From the cell containing the given text, extract its center point as (x, y) coordinate. 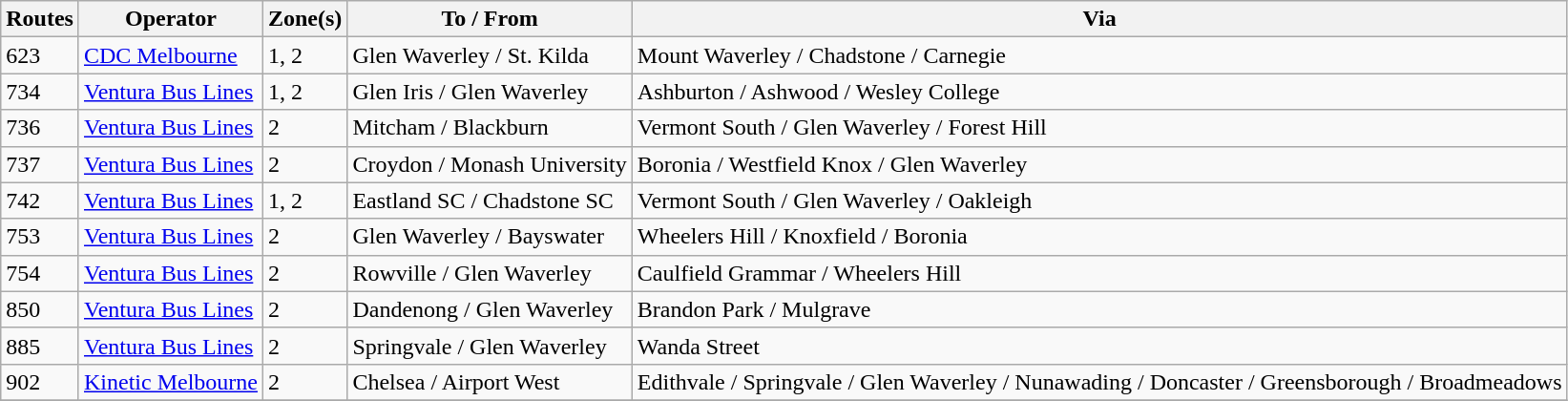
Edithvale / Springvale / Glen Waverley / Nunawading / Doncaster / Greensborough / Broadmeadows (1099, 382)
Kinetic Melbourne (170, 382)
Rowville / Glen Waverley (490, 273)
Glen Waverley / St. Kilda (490, 55)
Springvale / Glen Waverley (490, 346)
742 (40, 200)
623 (40, 55)
754 (40, 273)
CDC Melbourne (170, 55)
737 (40, 164)
Zone(s) (304, 19)
Glen Waverley / Bayswater (490, 237)
850 (40, 309)
734 (40, 92)
To / From (490, 19)
Via (1099, 19)
736 (40, 128)
885 (40, 346)
753 (40, 237)
Vermont South / Glen Waverley / Oakleigh (1099, 200)
Brandon Park / Mulgrave (1099, 309)
Caulfield Grammar / Wheelers Hill (1099, 273)
Chelsea / Airport West (490, 382)
Operator (170, 19)
Wheelers Hill / Knoxfield / Boronia (1099, 237)
Routes (40, 19)
Boronia / Westfield Knox / Glen Waverley (1099, 164)
Ashburton / Ashwood / Wesley College (1099, 92)
Dandenong / Glen Waverley (490, 309)
Mitcham / Blackburn (490, 128)
Croydon / Monash University (490, 164)
Wanda Street (1099, 346)
Glen Iris / Glen Waverley (490, 92)
Eastland SC / Chadstone SC (490, 200)
Vermont South / Glen Waverley / Forest Hill (1099, 128)
Mount Waverley / Chadstone / Carnegie (1099, 55)
902 (40, 382)
